For the text-containing cell, return its midpoint in (x, y) coordinate format. 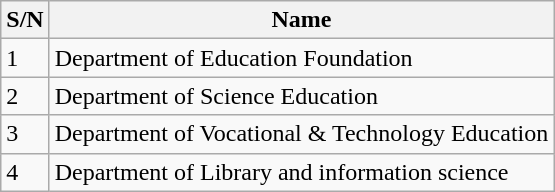
4 (25, 172)
S/N (25, 20)
Department of Education Foundation (302, 58)
2 (25, 96)
1 (25, 58)
Department of Vocational & Technology Education (302, 134)
Department of Science Education (302, 96)
3 (25, 134)
Name (302, 20)
Department of Library and information science (302, 172)
